Scan for the cell matching the given text and deliver its (X, Y) coordinate at center. 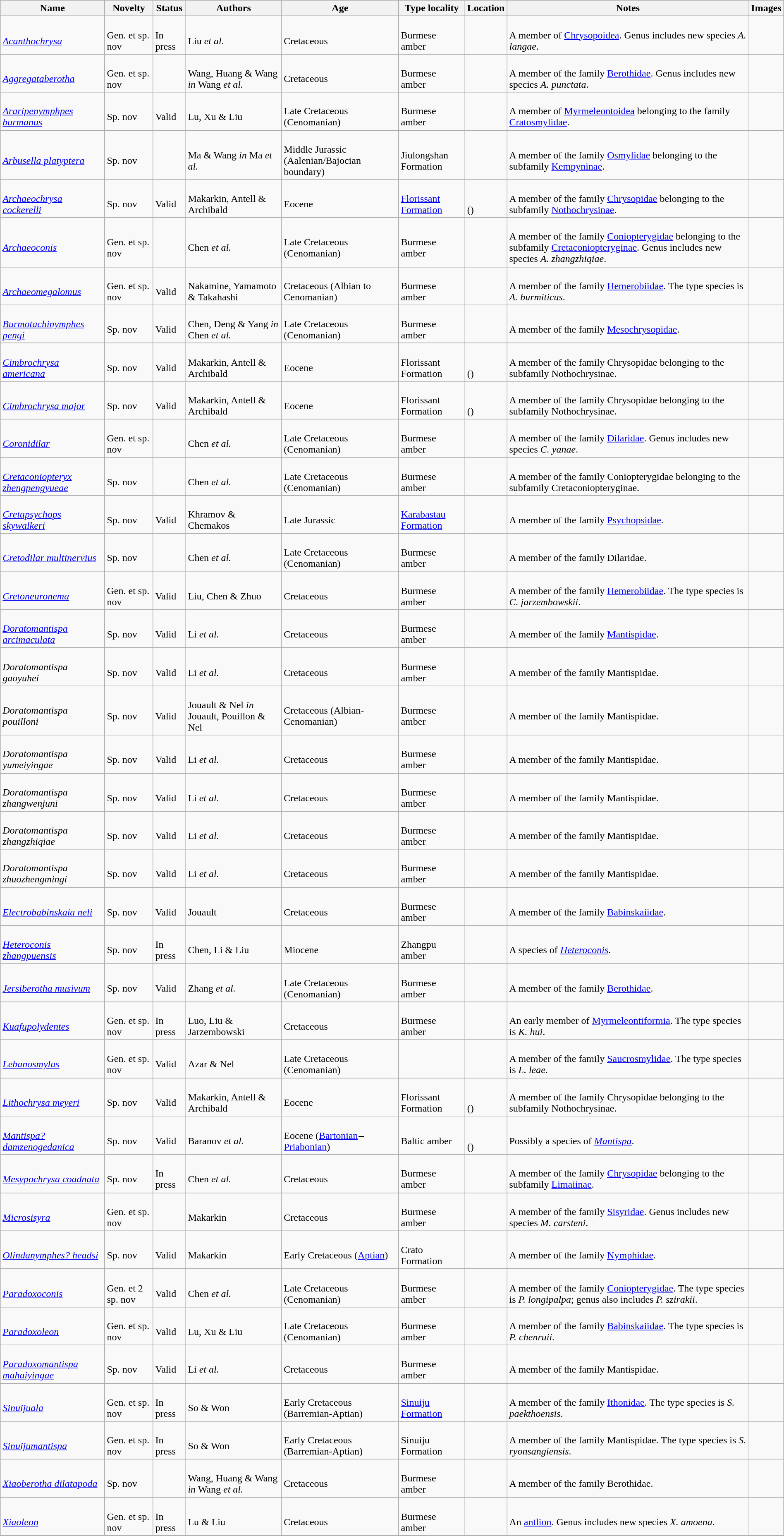
Late Jurassic (340, 515)
Baltic amber (432, 1136)
Middle Jurassic (Aalenian/Bajocian boundary) (340, 155)
Jouault & Nel in Jouault, Pouillon & Nel (234, 711)
An early member of Myrmeleontiformia. The type species is K. hui. (628, 1021)
An antlion. Genus includes new species X. amoena. (628, 1517)
Cretaceous (Albian-Cenomanian) (340, 711)
Sinuijumantispa (53, 1440)
A member of the family Babinskaiidae. (628, 906)
Ma & Wang in Ma et al. (234, 155)
A species of Heteroconis. (628, 944)
Doratomantispa gaoyuhei (53, 667)
A member of the family Nymphidae. (628, 1250)
A member of the family Osmylidae belonging to the subfamily Kempyninae. (628, 155)
Cimbrochrysa americana (53, 362)
Jouault (234, 906)
A member of the family Coniopterygidae belonging to the subfamily Cretaconiopteryginae. Genus includes new species A. zhangzhiqiae. (628, 242)
A member of the family Babinskaiidae. The type species is P. chenruii. (628, 1326)
Kuafupolydentes (53, 1021)
Doratomantispa zhangzhiqiae (53, 830)
Name (53, 8)
Novelty (129, 8)
A member of the family Berothidae. Genus includes new species A. punctata. (628, 73)
Lebanosmylus (53, 1059)
A member of the family Ithonidae. The type species is S. paekthoensis. (628, 1402)
Cretodilar multinervius (53, 553)
Coronidilar (53, 438)
A member of the family Dilaridae. Genus includes new species C. yanae. (628, 438)
Araripenymphpes burmanus (53, 111)
Chen, Deng & Yang in Chen et al. (234, 324)
A member of the family Saucrosmylidae. The type species is L. leae. (628, 1059)
Doratomantispa arcimaculata (53, 629)
Luo, Liu & Jarzembowski (234, 1021)
A member of the family Hemerobiidae. The type species is A. burmiticus. (628, 286)
Liu et al. (234, 35)
A member of the family Psychopsidae. (628, 515)
Chen, Li & Liu (234, 944)
Karabastau Formation (432, 515)
Cretoneuronema (53, 591)
Azar & Nel (234, 1059)
Doratomantispa zhuozhengmingi (53, 868)
A member of the family Sisyridae. Genus includes new species M. carsteni. (628, 1212)
Xiaoleon (53, 1517)
Xiaoberotha dilatapoda (53, 1478)
Zhang et al. (234, 982)
Archaeoconis (53, 242)
Mantispa? damzenogedanica (53, 1136)
Cimbrochrysa major (53, 400)
A member of the family Hemerobiidae. The type species is C. jarzembowskii. (628, 591)
Sinuijuala (53, 1402)
A member of Myrmeleontoidea belonging to the family Cratosmylidae. (628, 111)
Olindanymphes? headsi (53, 1250)
Crato Formation (432, 1250)
Gen. et 2 sp. nov (129, 1288)
Paradoxomantispa mahaiyingae (53, 1364)
Archaeochrysa cockerelli (53, 199)
Khramov & Chemakos (234, 515)
Burmotachinymphes pengi (53, 324)
Acanthochrysa (53, 35)
A member of the family Mesochrysopidae. (628, 324)
Jersiberotha musivum (53, 982)
Liu, Chen & Zhuo (234, 591)
Archaeomegalomus (53, 286)
Images (766, 8)
A member of the family Dilaridae. (628, 553)
Lithochrysa meyeri (53, 1097)
Electrobabinskaia neli (53, 906)
Status (170, 8)
Authors (234, 8)
Cretaceous (Albian to Cenomanian) (340, 286)
Zhangpu amber (432, 944)
Type locality (432, 8)
A member of the family Coniopterygidae. The type species is P. longipalpa; genus also includes P. szirakii. (628, 1288)
Cretapsychops skywalkeri (53, 515)
Location (486, 8)
Microsisyra (53, 1212)
Nakamine, Yamamoto & Takahashi (234, 286)
A member of the family Coniopterygidae belonging to the subfamily Cretaconiopteryginae. (628, 477)
Mesypochrysa coadnata (53, 1174)
Eocene (Bartonian‒Priabonian) (340, 1136)
A member of the family Mantispidae. The type species is S. ryonsangiensis. (628, 1440)
Heteroconis zhangpuensis (53, 944)
Early Cretaceous (Aptian) (340, 1250)
Baranov et al. (234, 1136)
Arbusella platyptera (53, 155)
Paradoxoleon (53, 1326)
Doratomantispa pouilloni (53, 711)
Lu & Liu (234, 1517)
Cretaconiopteryx zhengpengyueae (53, 477)
Paradoxoconis (53, 1288)
A member of Chrysopoidea. Genus includes new species A. langae. (628, 35)
Jiulongshan Formation (432, 155)
Aggregataberotha (53, 73)
Possibly a species of Mantispa. (628, 1136)
Notes (628, 8)
Doratomantispa zhangwenjuni (53, 792)
Miocene (340, 944)
Doratomantispa yumeiyingae (53, 754)
A member of the family Chrysopidae belonging to the subfamily Limaiinae. (628, 1174)
Age (340, 8)
